From the cell containing the given text, extract its center point as (x, y) coordinate. 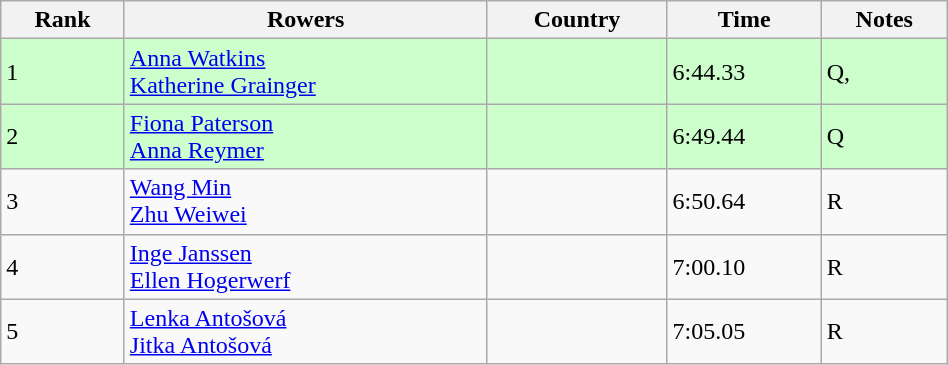
Rank (63, 20)
Rowers (306, 20)
Q, (884, 72)
6:50.64 (744, 202)
Time (744, 20)
Fiona PatersonAnna Reymer (306, 136)
2 (63, 136)
Lenka AntošováJitka Antošová (306, 332)
6:49.44 (744, 136)
1 (63, 72)
7:00.10 (744, 266)
6:44.33 (744, 72)
Notes (884, 20)
Q (884, 136)
Wang MinZhu Weiwei (306, 202)
7:05.05 (744, 332)
5 (63, 332)
3 (63, 202)
4 (63, 266)
Country (577, 20)
Anna WatkinsKatherine Grainger (306, 72)
Inge JanssenEllen Hogerwerf (306, 266)
